Detect which cell encompasses the target text, then output its (x, y) center coordinate. 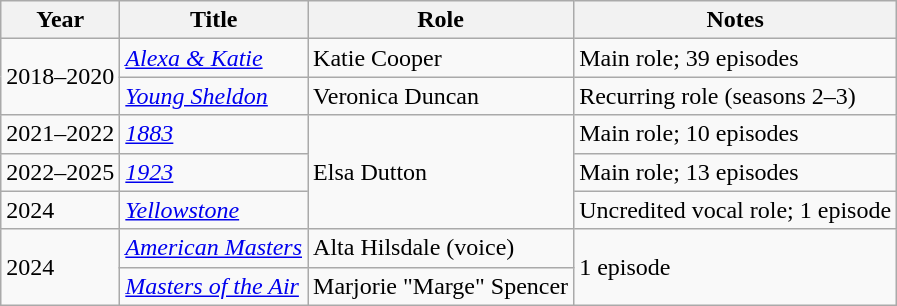
Main role; 10 episodes (736, 134)
Role (441, 20)
Notes (736, 20)
Main role; 39 episodes (736, 58)
Veronica Duncan (441, 96)
Elsa Dutton (441, 172)
Recurring role (seasons 2–3) (736, 96)
Title (214, 20)
Young Sheldon (214, 96)
2022–2025 (60, 172)
1923 (214, 172)
Katie Cooper (441, 58)
1883 (214, 134)
Masters of the Air (214, 286)
Year (60, 20)
Alexa & Katie (214, 58)
Yellowstone (214, 210)
American Masters (214, 248)
Uncredited vocal role; 1 episode (736, 210)
Main role; 13 episodes (736, 172)
Alta Hilsdale (voice) (441, 248)
2021–2022 (60, 134)
1 episode (736, 267)
Marjorie "Marge" Spencer (441, 286)
2018–2020 (60, 77)
